Determine the [X, Y] coordinate at the center of the cell enclosing the given text.  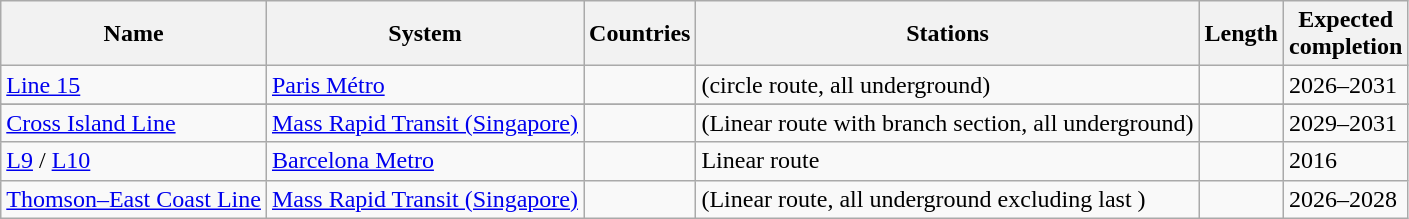
(Linear route, all underground excluding last ) [948, 199]
2016 [1345, 161]
(Linear route with branch section, all underground) [948, 123]
L9 / L10 [134, 161]
Length [1241, 34]
Stations [948, 34]
Linear route [948, 161]
System [424, 34]
Expectedcompletion [1345, 34]
2026–2028 [1345, 199]
2029–2031 [1345, 123]
Name [134, 34]
2026–2031 [1345, 85]
Countries [640, 34]
Paris Métro [424, 85]
Line 15 [134, 85]
Thomson–East Coast Line [134, 199]
(circle route, all underground) [948, 85]
Cross Island Line [134, 123]
Barcelona Metro [424, 161]
